Determine the [x, y] coordinate at the center of the cell enclosing the given text.  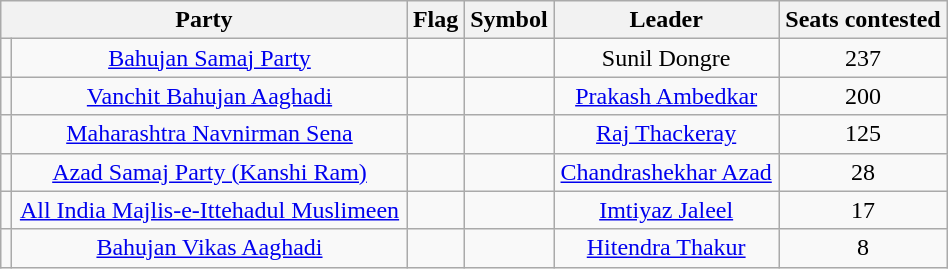
Maharashtra Navnirman Sena [210, 134]
Seats contested [864, 20]
237 [864, 58]
Symbol [509, 20]
Raj Thackeray [666, 134]
Sunil Dongre [666, 58]
Bahujan Vikas Aaghadi [210, 248]
200 [864, 96]
Leader [666, 20]
Flag [436, 20]
Prakash Ambedkar [666, 96]
Azad Samaj Party (Kanshi Ram) [210, 172]
125 [864, 134]
Chandrashekhar Azad [666, 172]
28 [864, 172]
Imtiyaz Jaleel [666, 210]
17 [864, 210]
8 [864, 248]
Vanchit Bahujan Aaghadi [210, 96]
Bahujan Samaj Party [210, 58]
All India Majlis-e-Ittehadul Muslimeen [210, 210]
Hitendra Thakur [666, 248]
Party [204, 20]
